Identify which cell holds the provided text, then report its [X, Y] central coordinate. 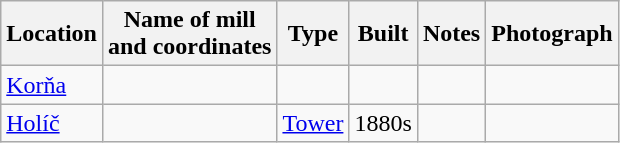
Type [313, 34]
Korňa [52, 85]
Location [52, 34]
Built [383, 34]
1880s [383, 123]
Notes [451, 34]
Holíč [52, 123]
Photograph [552, 34]
Tower [313, 123]
Name of milland coordinates [189, 34]
